Identify which cell holds the provided text, then report its [X, Y] central coordinate. 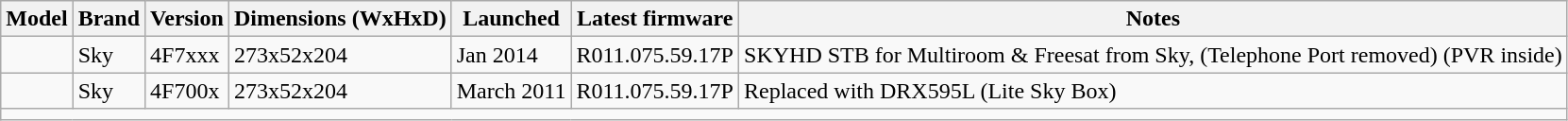
Model [37, 19]
Notes [1154, 19]
Jan 2014 [512, 55]
SKYHD STB for Multiroom & Freesat from Sky, (Telephone Port removed) (PVR inside) [1154, 55]
Dimensions (WxHxD) [340, 19]
Launched [512, 19]
Replaced with DRX595L (Lite Sky Box) [1154, 91]
4F7xxx [187, 55]
4F700x [187, 91]
March 2011 [512, 91]
Latest firmware [655, 19]
Brand [109, 19]
Version [187, 19]
